Capture the cell that displays the provided text and extract its (X, Y) central coordinate. 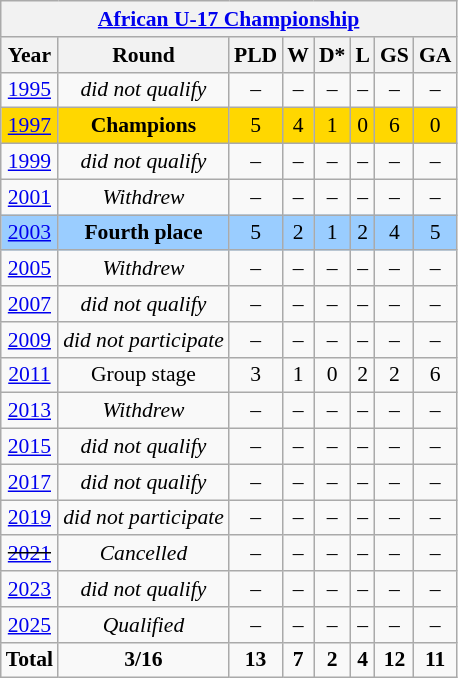
1997 (30, 126)
11 (436, 660)
Round (144, 55)
Cancelled (144, 554)
PLD (256, 55)
Total (30, 660)
2025 (30, 625)
W (298, 55)
2023 (30, 589)
7 (298, 660)
2009 (30, 340)
GS (394, 55)
Group stage (144, 375)
2007 (30, 304)
1995 (30, 90)
GA (436, 55)
12 (394, 660)
3 (256, 375)
2011 (30, 375)
2015 (30, 447)
2017 (30, 482)
L (362, 55)
3/16 (144, 660)
13 (256, 660)
1999 (30, 162)
Fourth place (144, 233)
D* (332, 55)
Qualified (144, 625)
2003 (30, 233)
African U-17 Championship (229, 19)
2005 (30, 269)
Champions (144, 126)
2019 (30, 518)
Year (30, 55)
2001 (30, 197)
2013 (30, 411)
2021 (30, 554)
